Capture the cell that displays the provided text and extract its [X, Y] central coordinate. 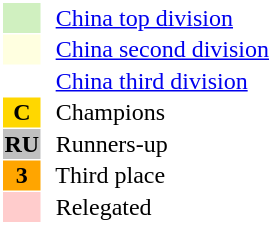
China top division [156, 18]
China second division [156, 49]
Runners-up [156, 144]
3 [22, 175]
RU [22, 144]
C [22, 113]
Champions [156, 113]
China third division [156, 81]
Third place [156, 175]
Relegated [156, 207]
